Search for the cell housing the specified text and yield its [X, Y] center coordinate. 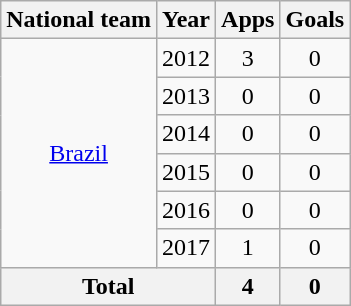
Apps [248, 20]
2012 [186, 58]
Year [186, 20]
1 [248, 248]
National team [79, 20]
Goals [315, 20]
2017 [186, 248]
2014 [186, 134]
4 [248, 286]
Total [108, 286]
2015 [186, 172]
2013 [186, 96]
Brazil [79, 153]
2016 [186, 210]
3 [248, 58]
